Extract the [X, Y] coordinate from the center of the cell holding the provided text.  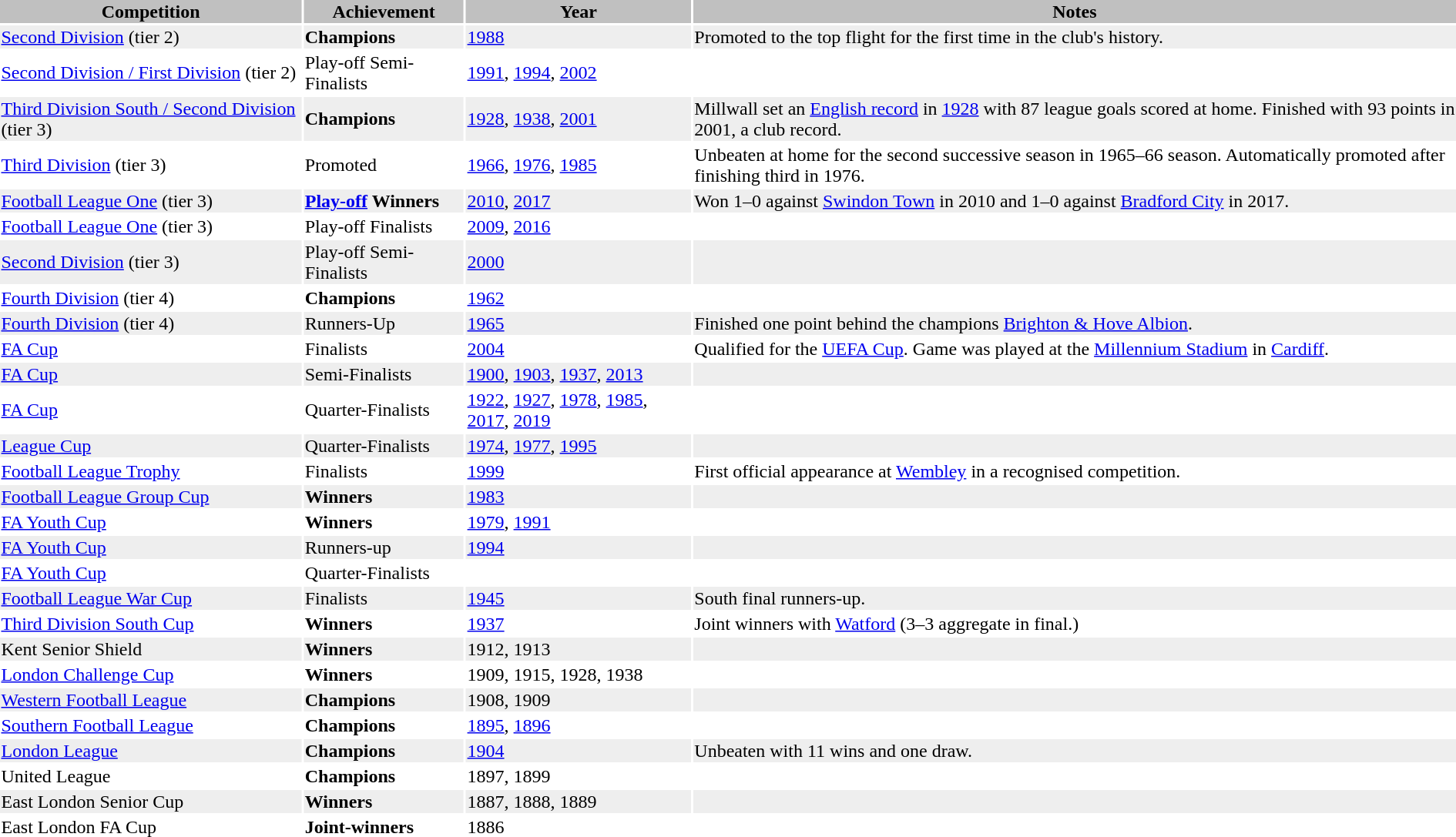
1928, 1938, 2001 [579, 119]
1937 [579, 624]
Kent Senior Shield [151, 649]
Joint winners with Watford (3–3 aggregate in final.) [1075, 624]
Promoted [384, 165]
Second Division (tier 2) [151, 37]
Year [579, 12]
1922, 1927, 1978, 1985, 2017, 2019 [579, 410]
1979, 1991 [579, 522]
League Cup [151, 446]
London Challenge Cup [151, 675]
Third Division South / Second Division (tier 3) [151, 119]
Won 1–0 against Swindon Town in 2010 and 1–0 against Bradford City in 2017. [1075, 201]
Competition [151, 12]
1974, 1977, 1995 [579, 446]
1897, 1899 [579, 776]
1965 [579, 323]
United League [151, 776]
1999 [579, 471]
Semi-Finalists [384, 374]
Western Football League [151, 700]
Millwall set an English record in 1928 with 87 league goals scored at home. Finished with 93 points in 2001, a club record. [1075, 119]
1994 [579, 547]
1887, 1888, 1889 [579, 802]
1945 [579, 598]
1966, 1976, 1985 [579, 165]
1983 [579, 497]
Third Division (tier 3) [151, 165]
Play-off Winners [384, 201]
2009, 2016 [579, 226]
Unbeaten at home for the second successive season in 1965–66 season. Automatically promoted after finishing third in 1976. [1075, 165]
Unbeaten with 11 wins and one draw. [1075, 751]
Football League Trophy [151, 471]
Second Division (tier 3) [151, 262]
1912, 1913 [579, 649]
1904 [579, 751]
Notes [1075, 12]
Southern Football League [151, 725]
South final runners-up. [1075, 598]
Achievement [384, 12]
2000 [579, 262]
Qualified for the UEFA Cup. Game was played at the Millennium Stadium in Cardiff. [1075, 349]
1900, 1903, 1937, 2013 [579, 374]
1909, 1915, 1928, 1938 [579, 675]
Finished one point behind the champions Brighton & Hove Albion. [1075, 323]
Football League War Cup [151, 598]
1991, 1994, 2002 [579, 72]
Football League Group Cup [151, 497]
Second Division / First Division (tier 2) [151, 72]
First official appearance at Wembley in a recognised competition. [1075, 471]
Runners-Up [384, 323]
1895, 1896 [579, 725]
1962 [579, 298]
2004 [579, 349]
Third Division South Cup [151, 624]
2010, 2017 [579, 201]
1988 [579, 37]
Promoted to the top flight for the first time in the club's history. [1075, 37]
1908, 1909 [579, 700]
London League [151, 751]
Runners-up [384, 547]
Play-off Finalists [384, 226]
East London Senior Cup [151, 802]
